Return the (x, y) coordinate for the center point of the cell that contains the specified text.  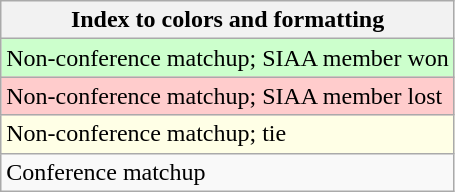
Non-conference matchup; tie (228, 134)
Non-conference matchup; SIAA member won (228, 58)
Conference matchup (228, 172)
Non-conference matchup; SIAA member lost (228, 96)
Index to colors and formatting (228, 20)
